Locate the cell with the specified text and output its [X, Y] center coordinate. 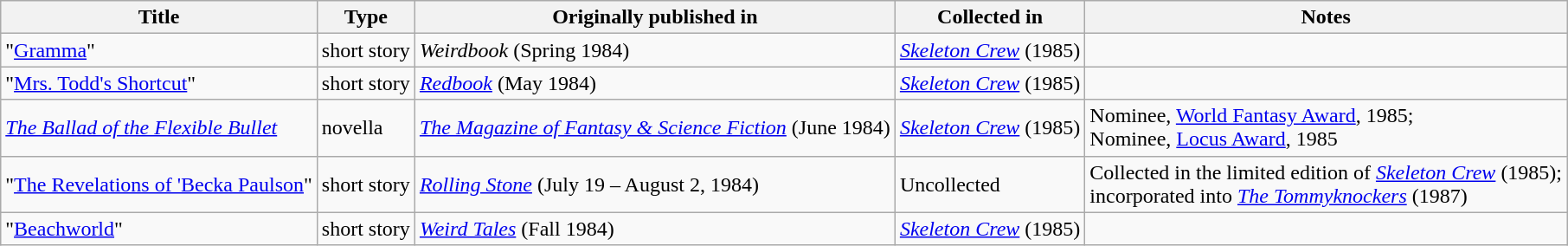
Type [365, 17]
Originally published in [654, 17]
"Beachworld" [159, 229]
The Magazine of Fantasy & Science Fiction (June 1984) [654, 128]
"Mrs. Todd's Shortcut" [159, 83]
Collected in [990, 17]
Redbook (May 1984) [654, 83]
"The Revelations of 'Becka Paulson" [159, 184]
The Ballad of the Flexible Bullet [159, 128]
novella [365, 128]
"Gramma" [159, 50]
Nominee, World Fantasy Award, 1985;Nominee, Locus Award, 1985 [1326, 128]
Notes [1326, 17]
Collected in the limited edition of Skeleton Crew (1985);incorporated into The Tommyknockers (1987) [1326, 184]
Weird Tales (Fall 1984) [654, 229]
Uncollected [990, 184]
Title [159, 17]
Rolling Stone (July 19 – August 2, 1984) [654, 184]
Weirdbook (Spring 1984) [654, 50]
